For the text-containing cell, return its midpoint in [x, y] coordinate format. 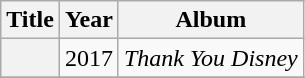
Album [210, 20]
Thank You Disney [210, 58]
Title [30, 20]
2017 [88, 58]
Year [88, 20]
